Provide the (x, y) coordinate of the cell's center where the given text is located.  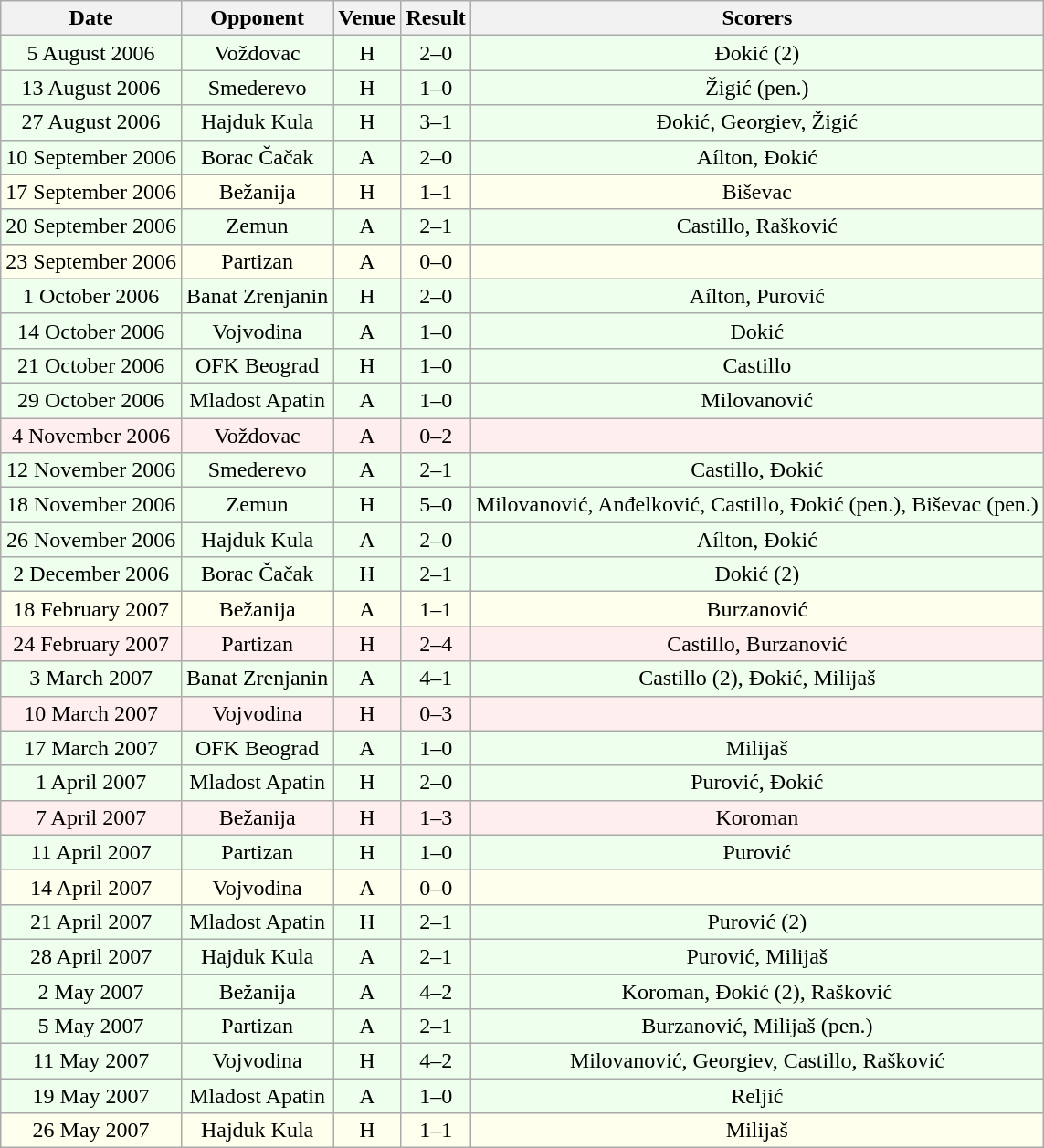
10 September 2006 (91, 157)
14 October 2006 (91, 331)
17 September 2006 (91, 192)
11 April 2007 (91, 852)
Date (91, 18)
3 March 2007 (91, 679)
11 May 2007 (91, 1061)
Castillo, Đokić (756, 470)
Milovanović, Anđelković, Castillo, Đokić (pen.), Biševac (pen.) (756, 505)
Koroman (756, 817)
2 May 2007 (91, 991)
23 September 2006 (91, 261)
Opponent (257, 18)
Đokić, Georgiev, Žigić (756, 122)
3–1 (436, 122)
5–0 (436, 505)
Scorers (756, 18)
26 May 2007 (91, 1131)
20 September 2006 (91, 226)
21 April 2007 (91, 922)
0–2 (436, 436)
Koroman, Đokić (2), Rašković (756, 991)
Reljić (756, 1096)
2–4 (436, 644)
1–3 (436, 817)
17 March 2007 (91, 748)
27 August 2006 (91, 122)
29 October 2006 (91, 400)
5 August 2006 (91, 53)
Biševac (756, 192)
Venue (367, 18)
18 November 2006 (91, 505)
13 August 2006 (91, 88)
26 November 2006 (91, 540)
Castillo (2), Đokić, Milijaš (756, 679)
4–1 (436, 679)
28 April 2007 (91, 956)
Žigić (pen.) (756, 88)
1 October 2006 (91, 296)
Milovanović, Georgiev, Castillo, Rašković (756, 1061)
Castillo, Burzanović (756, 644)
24 February 2007 (91, 644)
18 February 2007 (91, 609)
0–3 (436, 713)
Burzanović (756, 609)
19 May 2007 (91, 1096)
Result (436, 18)
Milovanović (756, 400)
Burzanović, Milijaš (pen.) (756, 1027)
Purović, Milijaš (756, 956)
1 April 2007 (91, 783)
Purović (2) (756, 922)
14 April 2007 (91, 887)
10 March 2007 (91, 713)
21 October 2006 (91, 365)
Castillo (756, 365)
Purović, Đokić (756, 783)
Đokić (756, 331)
7 April 2007 (91, 817)
2 December 2006 (91, 574)
Castillo, Rašković (756, 226)
12 November 2006 (91, 470)
Purović (756, 852)
Aílton, Purović (756, 296)
5 May 2007 (91, 1027)
4 November 2006 (91, 436)
